Determine the (x, y) coordinate at the center of the cell enclosing the given text.  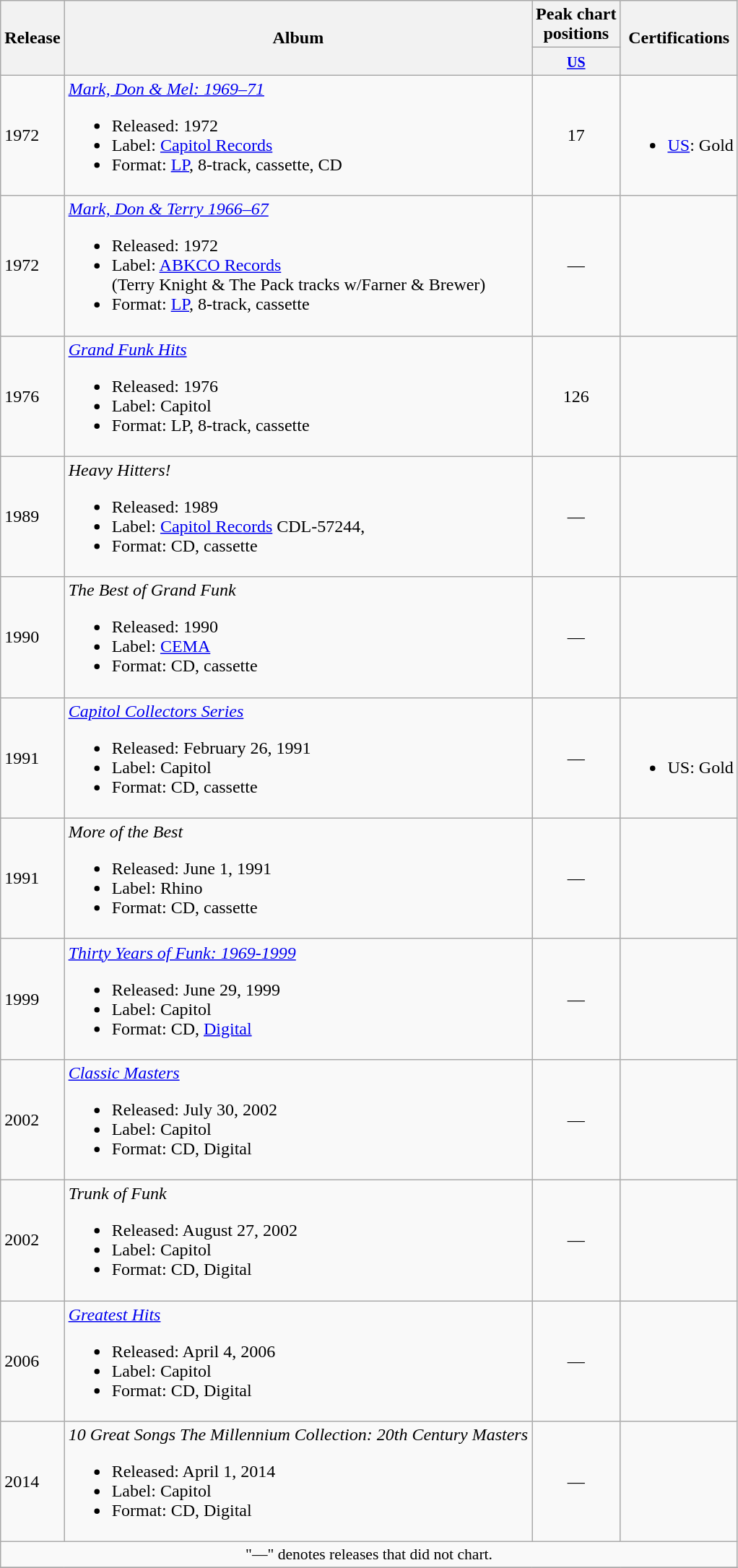
1976 (32, 396)
Mark, Don & Mel: 1969–71Released: 1972Label: Capitol RecordsFormat: LP, 8-track, cassette, CD (298, 136)
17 (576, 136)
Peak chartpositions (576, 25)
The Best of Grand FunkReleased: 1990Label: CEMAFormat: CD, cassette (298, 637)
Greatest HitsReleased: April 4, 2006Label: CapitolFormat: CD, Digital (298, 1362)
More of the BestReleased: June 1, 1991Label: RhinoFormat: CD, cassette (298, 878)
1999 (32, 999)
1990 (32, 637)
Classic MastersReleased: July 30, 2002Label: CapitolFormat: CD, Digital (298, 1119)
Album (298, 38)
1989 (32, 517)
10 Great Songs The Millennium Collection: 20th Century MastersReleased: April 1, 2014Label: CapitolFormat: CD, Digital (298, 1481)
Thirty Years of Funk: 1969-1999Released: June 29, 1999Label: CapitolFormat: CD, Digital (298, 999)
Trunk of FunkReleased: August 27, 2002Label: CapitolFormat: CD, Digital (298, 1240)
2006 (32, 1362)
Mark, Don & Terry 1966–67Released: 1972Label: ABKCO Records(Terry Knight & The Pack tracks w/Farner & Brewer)Format: LP, 8-track, cassette (298, 266)
2014 (32, 1481)
Certifications (679, 38)
Release (32, 38)
Capitol Collectors SeriesReleased: February 26, 1991Label: CapitolFormat: CD, cassette (298, 758)
Heavy Hitters!Released: 1989Label: Capitol Records CDL-57244,Format: CD, cassette (298, 517)
126 (576, 396)
US (576, 61)
Grand Funk HitsReleased: 1976Label: CapitolFormat: LP, 8-track, cassette (298, 396)
"—" denotes releases that did not chart. (370, 1555)
